Locate the cell with the specified text and output its (X, Y) center coordinate. 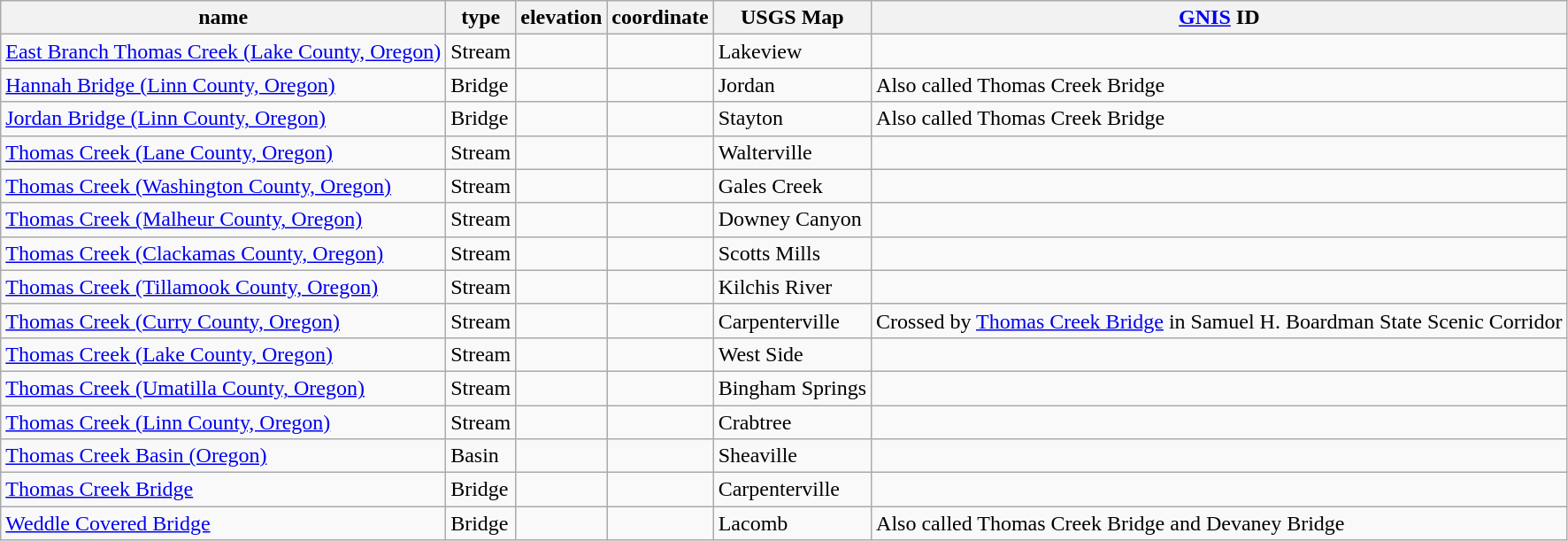
GNIS ID (1219, 18)
Lakeview (792, 51)
Thomas Creek (Linn County, Oregon) (223, 422)
Thomas Creek (Lane County, Oregon) (223, 152)
Jordan Bridge (Linn County, Oregon) (223, 119)
Crossed by Thomas Creek Bridge in Samuel H. Boardman State Scenic Corridor (1219, 321)
Thomas Creek Basin (Oregon) (223, 456)
elevation (561, 18)
Thomas Creek (Tillamook County, Oregon) (223, 287)
Walterville (792, 152)
Also called Thomas Creek Bridge and Devaney Bridge (1219, 523)
Jordan (792, 85)
Thomas Creek (Curry County, Oregon) (223, 321)
Sheaville (792, 456)
Stayton (792, 119)
West Side (792, 354)
Gales Creek (792, 186)
Basin (481, 456)
type (481, 18)
Weddle Covered Bridge (223, 523)
Lacomb (792, 523)
Thomas Creek Bridge (223, 490)
coordinate (660, 18)
Thomas Creek (Clackamas County, Oregon) (223, 253)
Thomas Creek (Washington County, Oregon) (223, 186)
Thomas Creek (Lake County, Oregon) (223, 354)
Crabtree (792, 422)
Thomas Creek (Umatilla County, Oregon) (223, 388)
Downey Canyon (792, 220)
USGS Map (792, 18)
Bingham Springs (792, 388)
East Branch Thomas Creek (Lake County, Oregon) (223, 51)
Thomas Creek (Malheur County, Oregon) (223, 220)
Kilchis River (792, 287)
Hannah Bridge (Linn County, Oregon) (223, 85)
Scotts Mills (792, 253)
name (223, 18)
